For the text-containing cell, return its midpoint in (x, y) coordinate format. 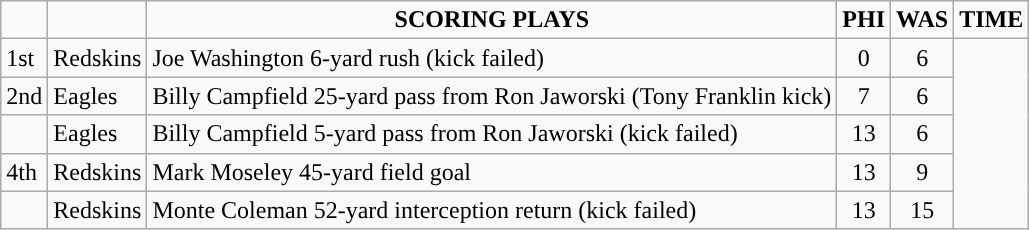
Monte Coleman 52-yard interception return (kick failed) (492, 210)
0 (864, 58)
TIME (992, 20)
4th (24, 172)
Billy Campfield 25-yard pass from Ron Jaworski (Tony Franklin kick) (492, 96)
Joe Washington 6-yard rush (kick failed) (492, 58)
WAS (922, 20)
15 (922, 210)
2nd (24, 96)
1st (24, 58)
SCORING PLAYS (492, 20)
Billy Campfield 5-yard pass from Ron Jaworski (kick failed) (492, 134)
Mark Moseley 45-yard field goal (492, 172)
9 (922, 172)
PHI (864, 20)
7 (864, 96)
